Pinpoint the cell where the given text exists, returning its (X, Y) midpoint coordinate. 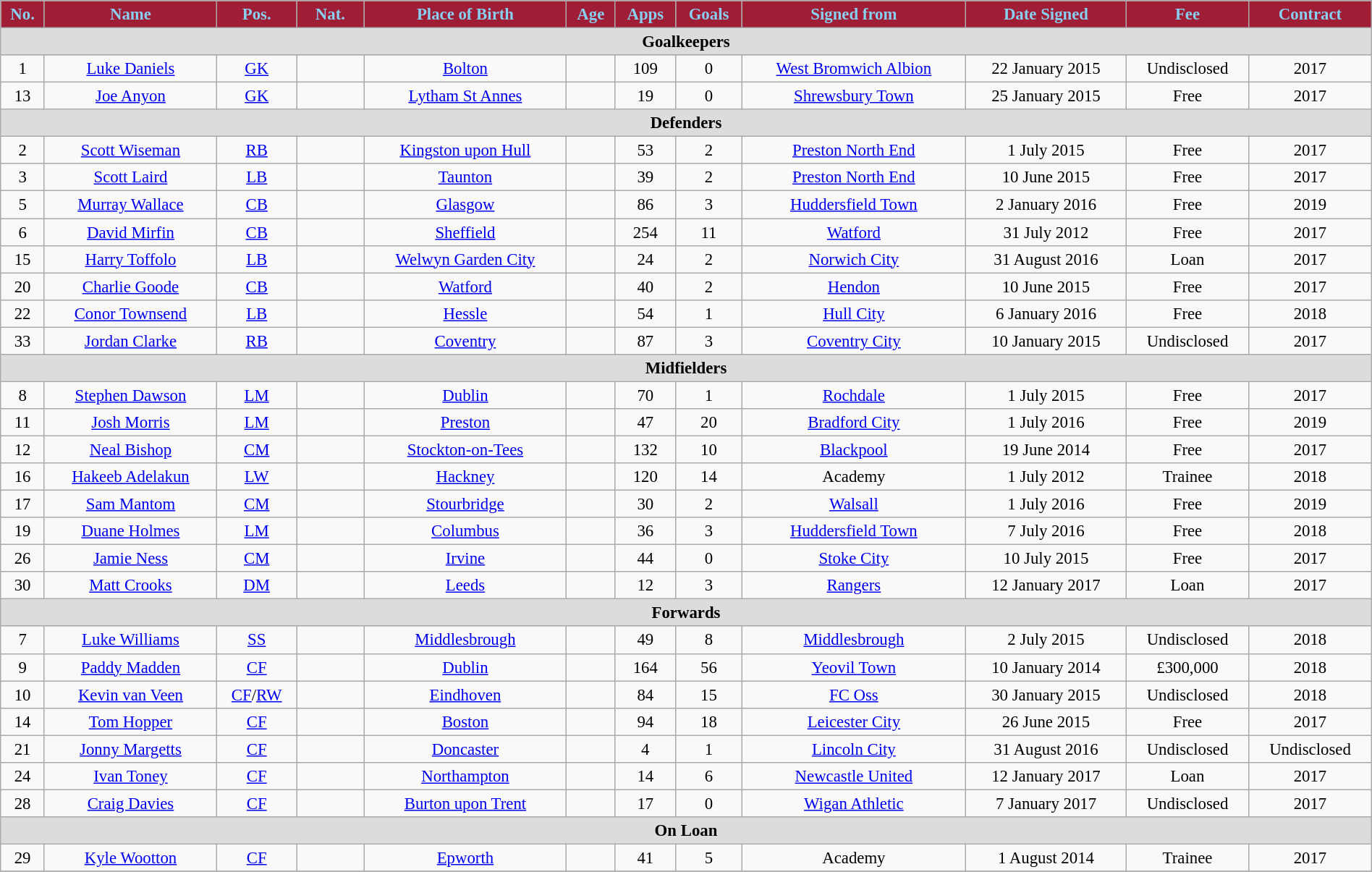
Northampton (465, 776)
16 (23, 477)
70 (645, 395)
Rochdale (854, 395)
22 (23, 313)
26 June 2015 (1046, 721)
Lytham St Annes (465, 96)
Jonny Margetts (130, 749)
Bolton (465, 69)
Coventry City (854, 341)
9 (23, 667)
30 January 2015 (1046, 695)
Glasgow (465, 205)
254 (645, 232)
Irvine (465, 559)
47 (645, 423)
19 June 2014 (1046, 449)
49 (645, 640)
54 (645, 313)
Welwyn Garden City (465, 259)
18 (709, 721)
Leeds (465, 585)
Sheffield (465, 232)
Rangers (854, 585)
DM (257, 585)
Burton upon Trent (465, 803)
FC Oss (854, 695)
94 (645, 721)
Midfielders (686, 368)
Kevin van Veen (130, 695)
26 (23, 559)
Luke Williams (130, 640)
Apps (645, 14)
109 (645, 69)
56 (709, 667)
Nat. (330, 14)
Jordan Clarke (130, 341)
Leicester City (854, 721)
29 (23, 858)
Yeovil Town (854, 667)
Josh Morris (130, 423)
Scott Wiseman (130, 151)
Stourbridge (465, 504)
Forwards (686, 613)
Place of Birth (465, 14)
7 January 2017 (1046, 803)
Charlie Goode (130, 287)
Goals (709, 14)
7 July 2016 (1046, 531)
Scott Laird (130, 177)
132 (645, 449)
LW (257, 477)
13 (23, 96)
44 (645, 559)
Murray Wallace (130, 205)
86 (645, 205)
Hessle (465, 313)
Hackney (465, 477)
4 (645, 749)
164 (645, 667)
Fee (1187, 14)
Paddy Madden (130, 667)
Defenders (686, 123)
53 (645, 151)
No. (23, 14)
Neal Bishop (130, 449)
Name (130, 14)
39 (645, 177)
West Bromwich Albion (854, 69)
Taunton (465, 177)
Goalkeepers (686, 42)
CF/RW (257, 695)
Preston (465, 423)
10 July 2015 (1046, 559)
Hull City (854, 313)
Eindhoven (465, 695)
Blackpool (854, 449)
84 (645, 695)
£300,000 (1187, 667)
33 (23, 341)
31 July 2012 (1046, 232)
David Mirfin (130, 232)
Date Signed (1046, 14)
21 (23, 749)
Kyle Wootton (130, 858)
Contract (1310, 14)
7 (23, 640)
Wigan Athletic (854, 803)
Jamie Ness (130, 559)
25 January 2015 (1046, 96)
41 (645, 858)
28 (23, 803)
40 (645, 287)
120 (645, 477)
Norwich City (854, 259)
Coventry (465, 341)
22 January 2015 (1046, 69)
87 (645, 341)
2 January 2016 (1046, 205)
Walsall (854, 504)
Signed from (854, 14)
Kingston upon Hull (465, 151)
10 January 2015 (1046, 341)
Stoke City (854, 559)
Boston (465, 721)
SS (257, 640)
Hendon (854, 287)
Pos. (257, 14)
Age (590, 14)
Epworth (465, 858)
1 August 2014 (1046, 858)
2 July 2015 (1046, 640)
Joe Anyon (130, 96)
Tom Hopper (130, 721)
Craig Davies (130, 803)
36 (645, 531)
6 January 2016 (1046, 313)
Conor Townsend (130, 313)
Shrewsbury Town (854, 96)
Hakeeb Adelakun (130, 477)
On Loan (686, 831)
Newcastle United (854, 776)
Columbus (465, 531)
Ivan Toney (130, 776)
Luke Daniels (130, 69)
Sam Mantom (130, 504)
1 July 2012 (1046, 477)
Harry Toffolo (130, 259)
10 January 2014 (1046, 667)
Stockton-on-Tees (465, 449)
Stephen Dawson (130, 395)
Matt Crooks (130, 585)
Doncaster (465, 749)
Duane Holmes (130, 531)
Bradford City (854, 423)
Lincoln City (854, 749)
